Capture the cell that displays the provided text and extract its (X, Y) central coordinate. 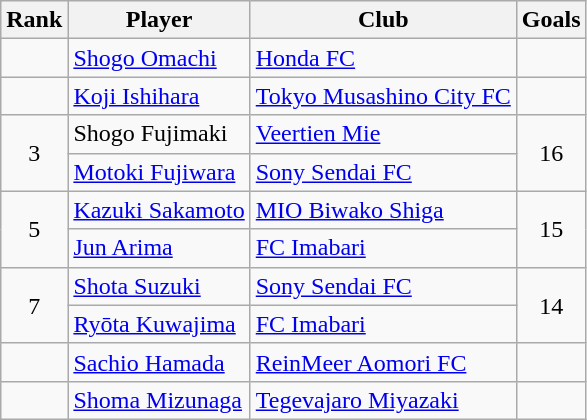
Shota Suzuki (159, 286)
MIO Biwako Shiga (383, 210)
Player (159, 20)
Veertien Mie (383, 134)
Tokyo Musashino City FC (383, 96)
ReinMeer Aomori FC (383, 362)
7 (34, 305)
Kazuki Sakamoto (159, 210)
Ryōta Kuwajima (159, 324)
Shogo Omachi (159, 58)
Sachio Hamada (159, 362)
16 (551, 153)
Koji Ishihara (159, 96)
Shoma Mizunaga (159, 400)
Goals (551, 20)
Rank (34, 20)
Shogo Fujimaki (159, 134)
5 (34, 229)
15 (551, 229)
Honda FC (383, 58)
14 (551, 305)
Club (383, 20)
Motoki Fujiwara (159, 172)
3 (34, 153)
Jun Arima (159, 248)
Tegevajaro Miyazaki (383, 400)
